Provide the [X, Y] coordinate of the cell's center where the given text is located.  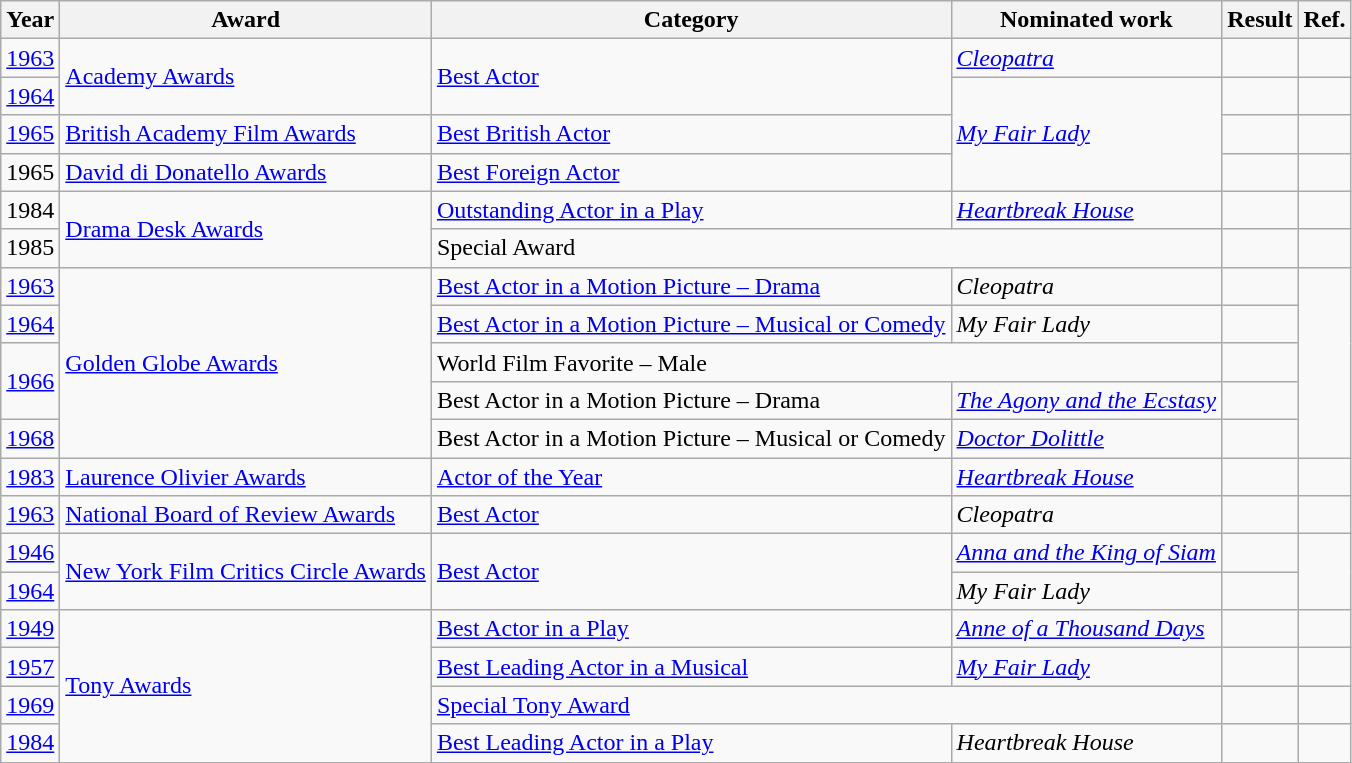
1969 [30, 705]
Doctor Dolittle [1086, 438]
Actor of the Year [691, 477]
Ref. [1324, 20]
1983 [30, 477]
Tony Awards [246, 686]
1968 [30, 438]
1966 [30, 381]
Result [1260, 20]
Nominated work [1086, 20]
Best Actor in a Play [691, 629]
New York Film Critics Circle Awards [246, 572]
Special Tony Award [826, 705]
1985 [30, 248]
Academy Awards [246, 77]
Best Leading Actor in a Play [691, 743]
David di Donatello Awards [246, 172]
World Film Favorite – Male [826, 362]
1949 [30, 629]
Best Foreign Actor [691, 172]
Anna and the King of Siam [1086, 553]
The Agony and the Ecstasy [1086, 400]
British Academy Film Awards [246, 134]
Laurence Olivier Awards [246, 477]
Golden Globe Awards [246, 362]
Special Award [826, 248]
Best British Actor [691, 134]
1957 [30, 667]
Anne of a Thousand Days [1086, 629]
National Board of Review Awards [246, 515]
Drama Desk Awards [246, 229]
Award [246, 20]
Category [691, 20]
1946 [30, 553]
Best Leading Actor in a Musical [691, 667]
Year [30, 20]
Outstanding Actor in a Play [691, 210]
